Identify which cell holds the provided text, then report its (x, y) central coordinate. 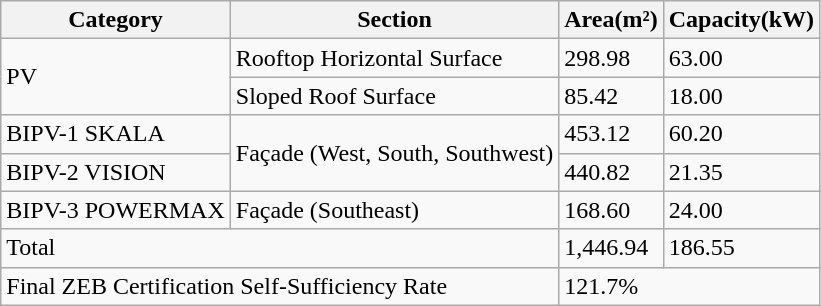
1,446.94 (611, 248)
Total (280, 248)
60.20 (741, 134)
298.98 (611, 58)
Area(m²) (611, 20)
63.00 (741, 58)
121.7% (690, 286)
168.60 (611, 210)
453.12 (611, 134)
Rooftop Horizontal Surface (394, 58)
186.55 (741, 248)
Façade (Southeast) (394, 210)
PV (116, 77)
BIPV-3 POWERMAX (116, 210)
Category (116, 20)
BIPV-2 VISION (116, 172)
85.42 (611, 96)
Section (394, 20)
18.00 (741, 96)
21.35 (741, 172)
BIPV-1 SKALA (116, 134)
Final ZEB Certification Self-Sufficiency Rate (280, 286)
Capacity(kW) (741, 20)
24.00 (741, 210)
Sloped Roof Surface (394, 96)
440.82 (611, 172)
Façade (West, South, Southwest) (394, 153)
